Detect which cell encompasses the target text, then output its [X, Y] center coordinate. 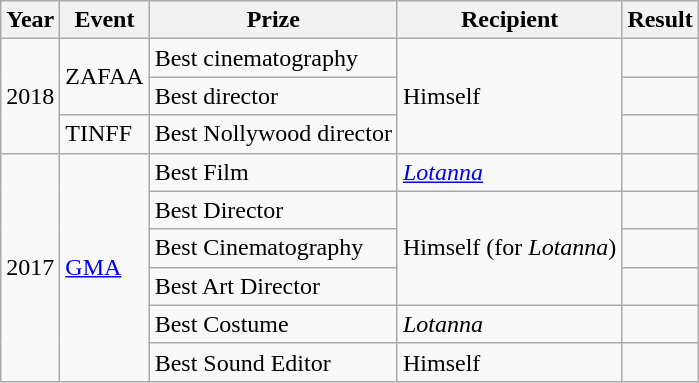
Event [104, 20]
Best Art Director [273, 286]
Year [30, 20]
Best director [273, 96]
Himself (for Lotanna) [509, 248]
Recipient [509, 20]
Prize [273, 20]
2018 [30, 96]
2017 [30, 267]
Best Costume [273, 324]
Best Nollywood director [273, 134]
ZAFAA [104, 77]
Best Cinematography [273, 248]
GMA [104, 267]
Result [660, 20]
TINFF [104, 134]
Best Film [273, 172]
Best Sound Editor [273, 362]
Best cinematography [273, 58]
Best Director [273, 210]
